Search for the cell housing the specified text and yield its (x, y) center coordinate. 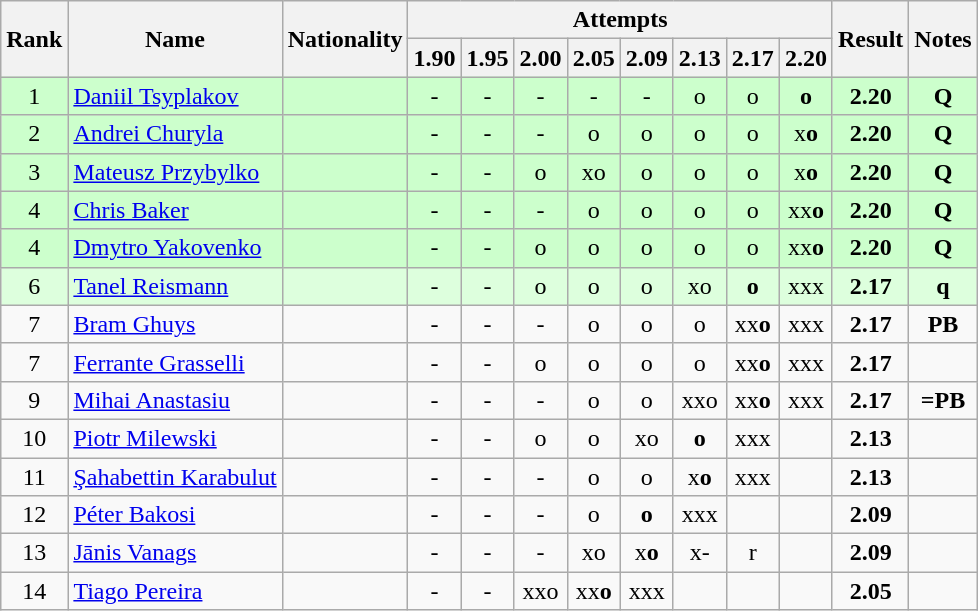
12 (34, 515)
Ferrante Grasselli (175, 362)
Name (175, 39)
x- (700, 553)
Bram Ghuys (175, 324)
14 (34, 591)
2.00 (540, 58)
r (752, 553)
Andrei Churyla (175, 134)
Result (870, 39)
Daniil Tsyplakov (175, 96)
11 (34, 477)
Dmytro Yakovenko (175, 248)
Notes (943, 39)
Mateusz Przybylko (175, 172)
10 (34, 438)
13 (34, 553)
9 (34, 400)
Jānis Vanags (175, 553)
=PB (943, 400)
Tanel Reismann (175, 286)
3 (34, 172)
Nationality (345, 39)
Rank (34, 39)
Attempts (620, 20)
1 (34, 96)
Şahabettin Karabulut (175, 477)
Piotr Milewski (175, 438)
1.95 (488, 58)
Chris Baker (175, 210)
Tiago Pereira (175, 591)
6 (34, 286)
Mihai Anastasiu (175, 400)
PB (943, 324)
2 (34, 134)
1.90 (434, 58)
q (943, 286)
Péter Bakosi (175, 515)
